For the text-containing cell, return its midpoint in (x, y) coordinate format. 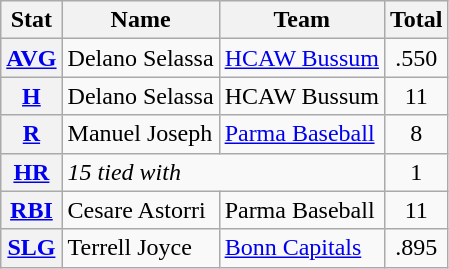
AVG (32, 58)
SLG (32, 248)
Bonn Capitals (302, 248)
Cesare Astorri (140, 210)
Team (302, 20)
1 (416, 172)
R (32, 134)
Name (140, 20)
HR (32, 172)
.895 (416, 248)
Manuel Joseph (140, 134)
.550 (416, 58)
RBI (32, 210)
Stat (32, 20)
8 (416, 134)
Total (416, 20)
H (32, 96)
15 tied with (223, 172)
Terrell Joyce (140, 248)
